Locate the cell with the specified text and output its [x, y] center coordinate. 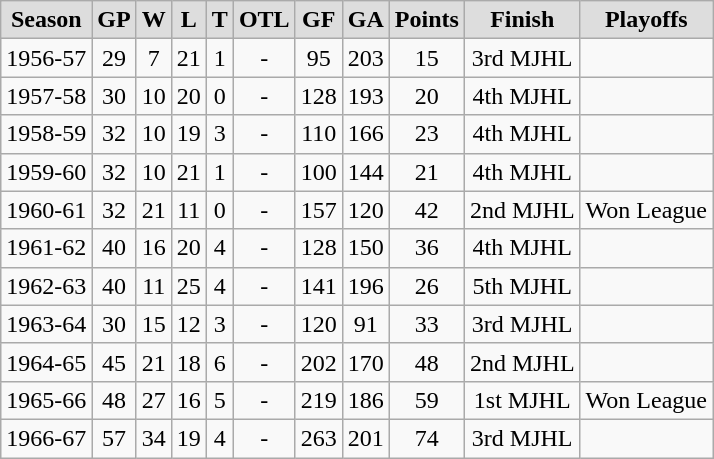
57 [114, 438]
1960-61 [46, 210]
12 [188, 324]
157 [318, 210]
196 [366, 286]
219 [318, 400]
150 [366, 248]
110 [318, 134]
36 [426, 248]
1966-67 [46, 438]
45 [114, 362]
42 [426, 210]
91 [366, 324]
Season [46, 20]
1961-62 [46, 248]
33 [426, 324]
L [188, 20]
1958-59 [46, 134]
5 [220, 400]
141 [318, 286]
Points [426, 20]
26 [426, 286]
202 [318, 362]
GF [318, 20]
1956-57 [46, 58]
1962-63 [46, 286]
59 [426, 400]
74 [426, 438]
1959-60 [46, 172]
29 [114, 58]
34 [154, 438]
27 [154, 400]
193 [366, 96]
144 [366, 172]
170 [366, 362]
95 [318, 58]
GP [114, 20]
201 [366, 438]
1965-66 [46, 400]
186 [366, 400]
W [154, 20]
Finish [522, 20]
263 [318, 438]
GA [366, 20]
166 [366, 134]
1964-65 [46, 362]
23 [426, 134]
25 [188, 286]
Playoffs [646, 20]
1963-64 [46, 324]
OTL [264, 20]
1st MJHL [522, 400]
5th MJHL [522, 286]
1957-58 [46, 96]
100 [318, 172]
203 [366, 58]
7 [154, 58]
T [220, 20]
6 [220, 362]
18 [188, 362]
